Identify which cell holds the provided text, then report its [X, Y] central coordinate. 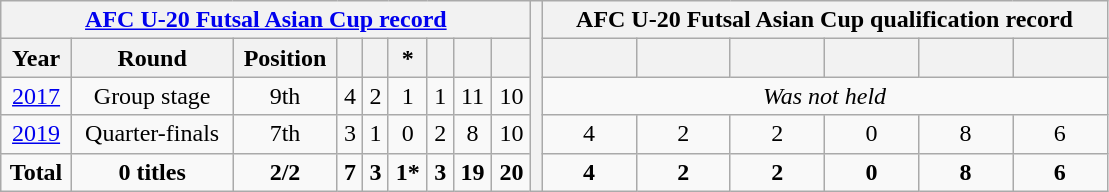
AFC U-20 Futsal Asian Cup record [266, 20]
Quarter-finals [152, 134]
Group stage [152, 96]
Position [285, 58]
Round [152, 58]
Was not held [824, 96]
Year [36, 58]
20 [512, 172]
Total [36, 172]
2017 [36, 96]
11 [472, 96]
9th [285, 96]
1* [408, 172]
19 [472, 172]
7th [285, 134]
2019 [36, 134]
0 titles [152, 172]
2/2 [285, 172]
7 [350, 172]
AFC U-20 Futsal Asian Cup qualification record [824, 20]
* [408, 58]
